Find where the given text appears and provide that cell's center as [x, y] coordinate. 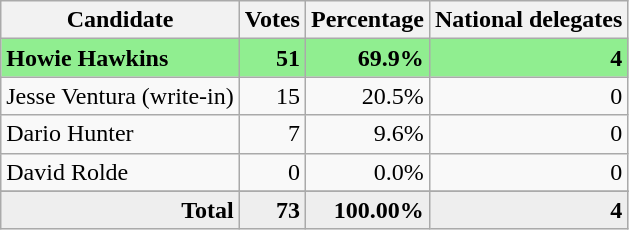
David Rolde [120, 172]
51 [272, 58]
Dario Hunter [120, 134]
Jesse Ventura (write-in) [120, 96]
100.00% [367, 210]
7 [272, 134]
0.0% [367, 172]
Total [120, 210]
73 [272, 210]
Howie Hawkins [120, 58]
Votes [272, 20]
National delegates [528, 20]
Candidate [120, 20]
20.5% [367, 96]
15 [272, 96]
9.6% [367, 134]
Percentage [367, 20]
69.9% [367, 58]
